Locate the cell with the specified text and output its [X, Y] center coordinate. 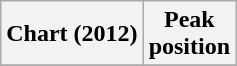
Chart (2012) [72, 34]
Peakposition [189, 34]
